Identify which cell holds the provided text, then report its [X, Y] central coordinate. 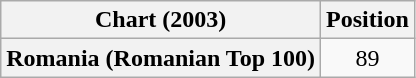
89 [368, 58]
Position [368, 20]
Romania (Romanian Top 100) [161, 58]
Chart (2003) [161, 20]
